From the cell containing the given text, extract its center point as [x, y] coordinate. 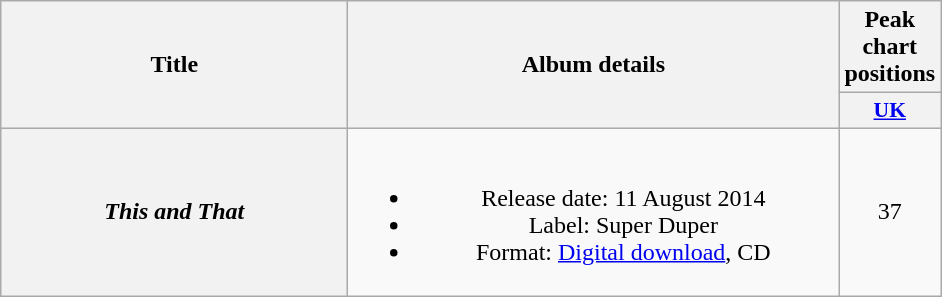
Title [174, 65]
UK [890, 111]
37 [890, 212]
Album details [594, 65]
This and That [174, 212]
Release date: 11 August 2014Label: Super DuperFormat: Digital download, CD [594, 212]
Peak chart positions [890, 47]
